Return (X, Y) of the center of cell containing provided text 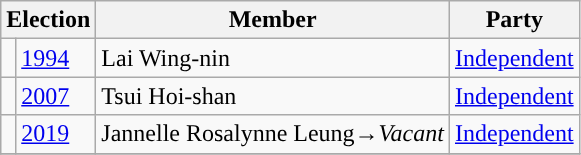
Election (48, 20)
Tsui Hoi-shan (273, 96)
2007 (56, 96)
Member (273, 20)
Party (514, 20)
Jannelle Rosalynne Leung→Vacant (273, 134)
Lai Wing-nin (273, 58)
1994 (56, 58)
2019 (56, 134)
